From the cell containing the given text, extract its center point as (X, Y) coordinate. 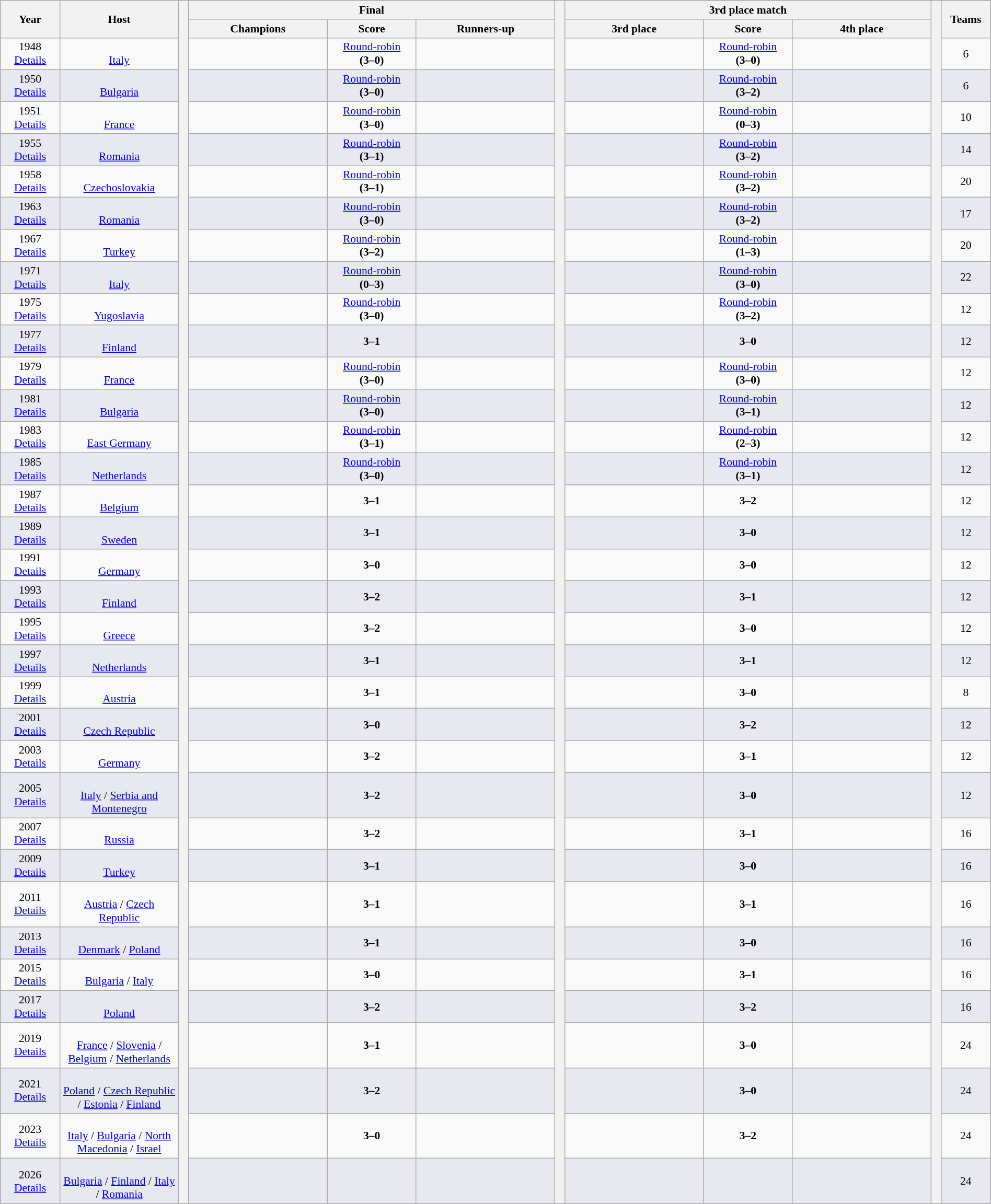
2017Details (30, 1006)
22 (966, 277)
2009Details (30, 865)
1967Details (30, 246)
2011Details (30, 904)
France / Slovenia / Belgium / Netherlands (119, 1045)
Austria (119, 693)
1975Details (30, 309)
1991Details (30, 564)
1983Details (30, 437)
1987Details (30, 501)
3rd place (635, 29)
1989Details (30, 533)
Yugoslavia (119, 309)
2023Details (30, 1136)
Poland / Czech Republic / Estonia / Finland (119, 1091)
2003Details (30, 757)
2005Details (30, 795)
1999Details (30, 693)
1995Details (30, 629)
Round-robin(1–3) (748, 246)
Host (119, 19)
14 (966, 149)
2026Details (30, 1181)
1979Details (30, 373)
Denmark / Poland (119, 943)
2015Details (30, 975)
2019Details (30, 1045)
Belgium (119, 501)
Bulgaria / Italy (119, 975)
Austria / Czech Republic (119, 904)
17 (966, 213)
1997Details (30, 661)
1985Details (30, 469)
Final (372, 10)
East Germany (119, 437)
8 (966, 693)
1977Details (30, 342)
1951Details (30, 118)
Bulgaria / Finland / Italy / Romania (119, 1181)
Runners-up (485, 29)
Czech Republic (119, 724)
Round-robin(2–3) (748, 437)
1958Details (30, 182)
Poland (119, 1006)
2007Details (30, 834)
1963Details (30, 213)
1948Details (30, 53)
Sweden (119, 533)
1971Details (30, 277)
4th place (861, 29)
Czechoslovakia (119, 182)
1950Details (30, 86)
10 (966, 118)
Champions (258, 29)
Russia (119, 834)
Italy / Bulgaria / North Macedonia / Israel (119, 1136)
Italy / Serbia and Montenegro (119, 795)
1981Details (30, 406)
3rd place match (748, 10)
Year (30, 19)
2021Details (30, 1091)
2001Details (30, 724)
1955Details (30, 149)
1993Details (30, 597)
2013Details (30, 943)
Greece (119, 629)
Teams (966, 19)
